Scan for the cell matching the given text and deliver its (X, Y) coordinate at center. 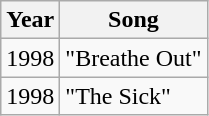
Song (134, 20)
"The Sick" (134, 96)
"Breathe Out" (134, 58)
Year (30, 20)
